Scan for the cell matching the given text and deliver its [x, y] coordinate at center. 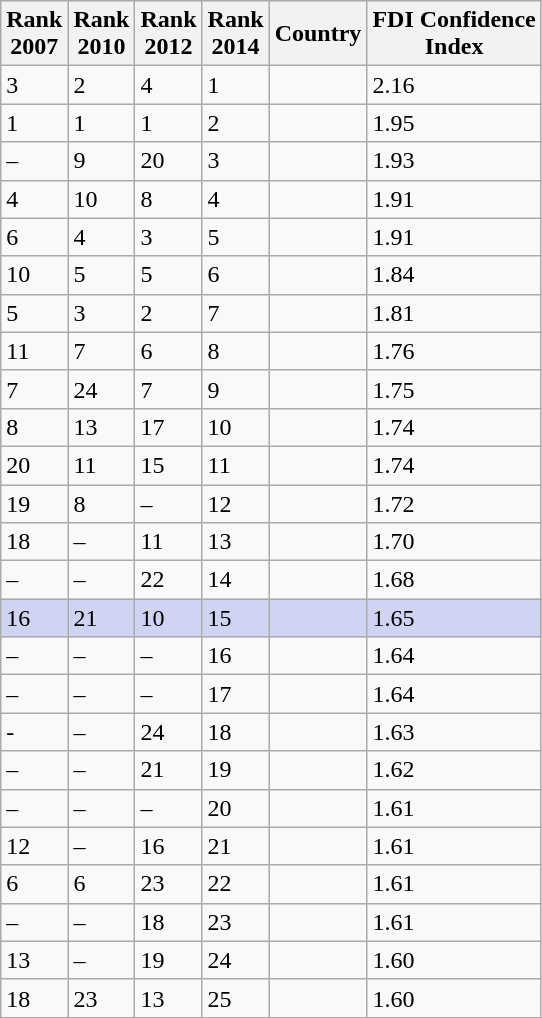
FDI Confidence Index [454, 34]
1.84 [454, 275]
2.16 [454, 85]
Rank 2007 [34, 34]
14 [236, 580]
Rank 2010 [102, 34]
1.70 [454, 542]
Rank 2014 [236, 34]
1.72 [454, 503]
Rank 2012 [168, 34]
1.93 [454, 161]
1.95 [454, 123]
1.76 [454, 351]
1.75 [454, 389]
1.68 [454, 580]
- [34, 732]
Country [318, 34]
1.81 [454, 313]
1.62 [454, 770]
25 [236, 998]
1.65 [454, 618]
1.63 [454, 732]
